Determine the [X, Y] coordinate at the center of the cell enclosing the given text.  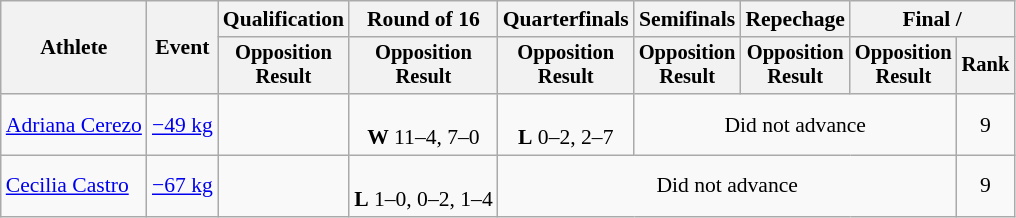
−49 kg [182, 124]
Athlete [74, 48]
Event [182, 48]
−67 kg [182, 186]
Repechage [795, 19]
Qualification [284, 19]
Adriana Cerezo [74, 124]
Round of 16 [424, 19]
Quarterfinals [566, 19]
L 0–2, 2–7 [566, 124]
Semifinals [688, 19]
Rank [986, 66]
L 1–0, 0–2, 1–4 [424, 186]
Final / [932, 19]
W 11–4, 7–0 [424, 124]
Cecilia Castro [74, 186]
